Capture the cell that displays the provided text and extract its (x, y) central coordinate. 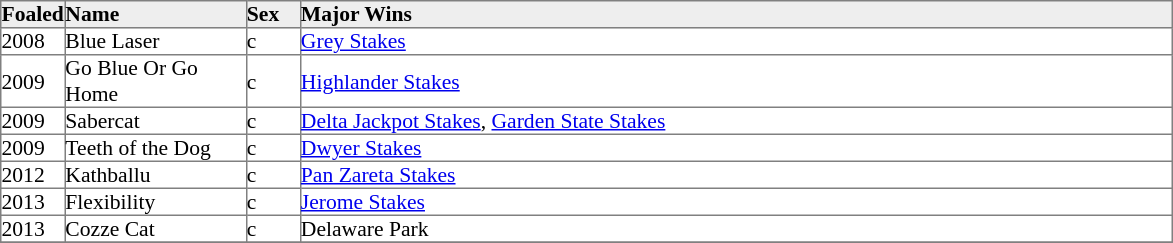
Highlander Stakes (736, 81)
Pan Zareta Stakes (736, 174)
Dwyer Stakes (736, 148)
Major Wins (736, 14)
Sex (273, 14)
Delaware Park (736, 228)
Blue Laser (156, 42)
Name (156, 14)
Go Blue Or Go Home (156, 81)
Teeth of the Dog (156, 148)
Jerome Stakes (736, 202)
Sabercat (156, 120)
Foaled (33, 14)
Delta Jackpot Stakes, Garden State Stakes (736, 120)
Flexibility (156, 202)
2008 (33, 42)
Kathballu (156, 174)
Cozze Cat (156, 228)
Grey Stakes (736, 42)
2012 (33, 174)
